Determine the (X, Y) coordinate at the center of the cell enclosing the given text.  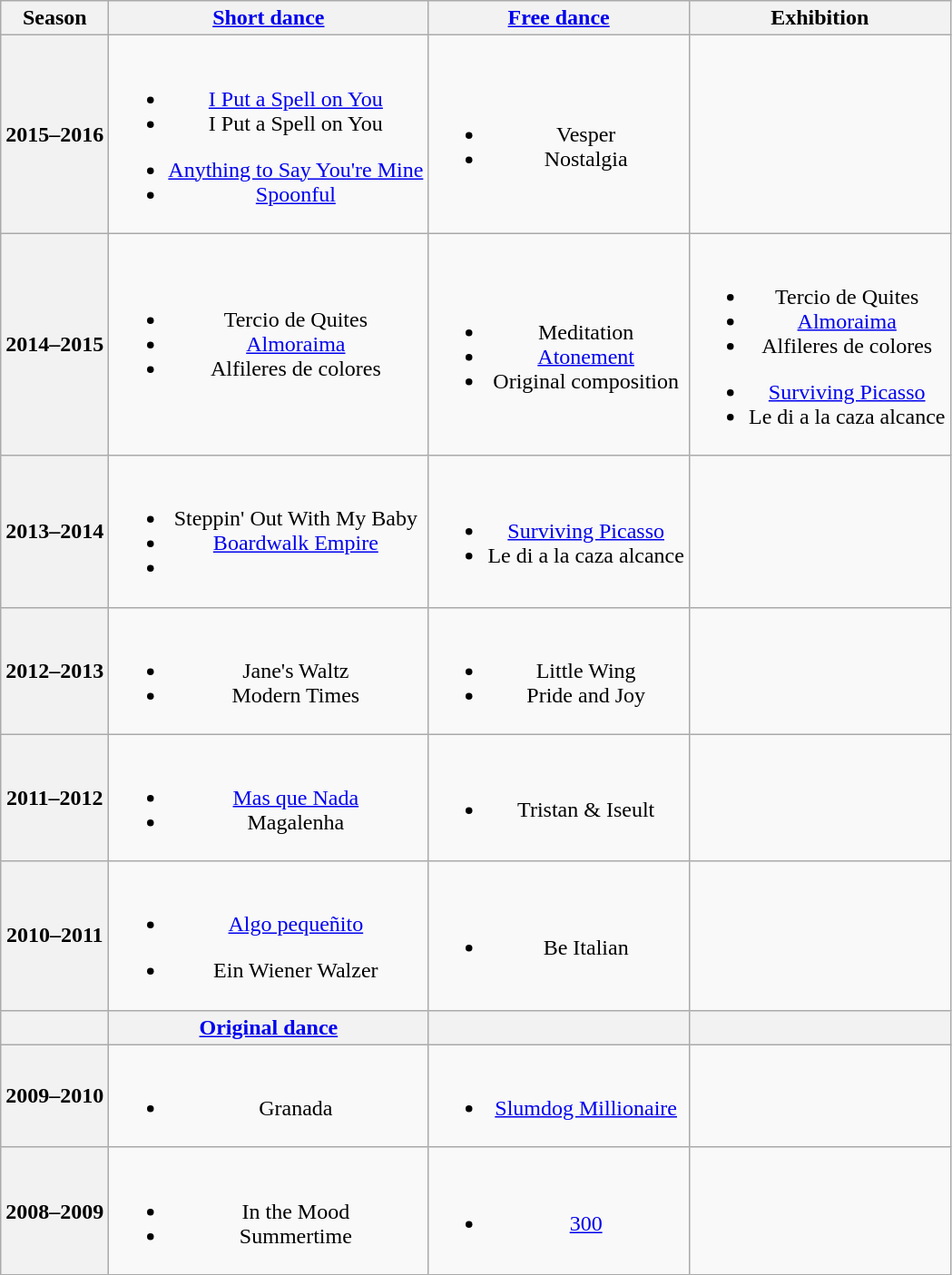
2014–2015 (54, 345)
Tercio de Quites Almoraima Alfileres de colores Surviving Picasso Le di a la caza alcance (820, 345)
Original dance (269, 1027)
Free dance (559, 18)
2011–2012 (54, 798)
2012–2013 (54, 671)
Meditation Atonement Original composition (559, 345)
2010–2011 (54, 936)
2015–2016 (54, 134)
Jane's Waltz Modern Times (269, 671)
Slumdog Millionaire (559, 1096)
2013–2014 (54, 532)
Be Italian (559, 936)
Steppin' Out With My Baby Boardwalk Empire (269, 532)
Season (54, 18)
Exhibition (820, 18)
In the Mood Summertime (269, 1211)
2009–2010 (54, 1096)
Algo pequeñito Ein Wiener Walzer (269, 936)
Vesper Nostalgia (559, 134)
I Put a Spell on You I Put a Spell on You Anything to Say You're Mine Spoonful (269, 134)
Tercio de Quites Almoraima Alfileres de colores (269, 345)
Surviving Picasso Le di a la caza alcance (559, 532)
2008–2009 (54, 1211)
300 (559, 1211)
Short dance (269, 18)
Tristan & Iseult (559, 798)
Mas que Nada Magalenha (269, 798)
Granada (269, 1096)
Little Wing Pride and Joy (559, 671)
